Detect which cell encompasses the target text, then output its [x, y] center coordinate. 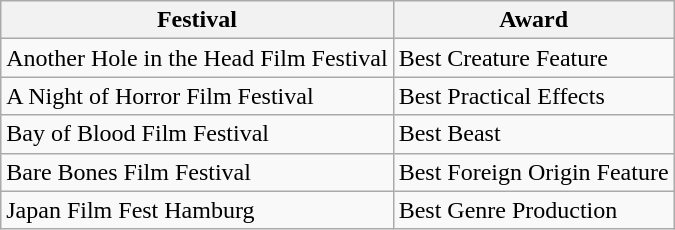
Best Beast [534, 134]
Award [534, 20]
Best Genre Production [534, 210]
Bay of Blood Film Festival [197, 134]
Best Creature Feature [534, 58]
A Night of Horror Film Festival [197, 96]
Another Hole in the Head Film Festival [197, 58]
Japan Film Fest Hamburg [197, 210]
Festival [197, 20]
Bare Bones Film Festival [197, 172]
Best Practical Effects [534, 96]
Best Foreign Origin Feature [534, 172]
